Scan for the cell matching the given text and deliver its (X, Y) coordinate at center. 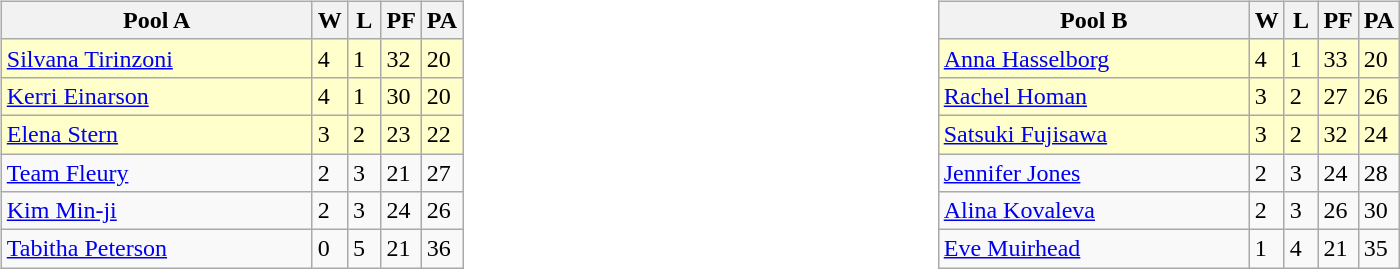
Elena Stern (156, 134)
Kim Min-ji (156, 211)
Satsuki Fujisawa (1094, 134)
22 (442, 134)
35 (1378, 249)
36 (442, 249)
33 (1338, 58)
23 (401, 134)
0 (330, 249)
Alina Kovaleva (1094, 211)
Silvana Tirinzoni (156, 58)
Tabitha Peterson (156, 249)
Pool B (1094, 20)
Pool A (156, 20)
Team Fleury (156, 173)
28 (1378, 173)
Anna Hasselborg (1094, 58)
Rachel Homan (1094, 96)
5 (364, 249)
Kerri Einarson (156, 96)
Eve Muirhead (1094, 249)
Jennifer Jones (1094, 173)
